Detect which cell encompasses the target text, then output its (x, y) center coordinate. 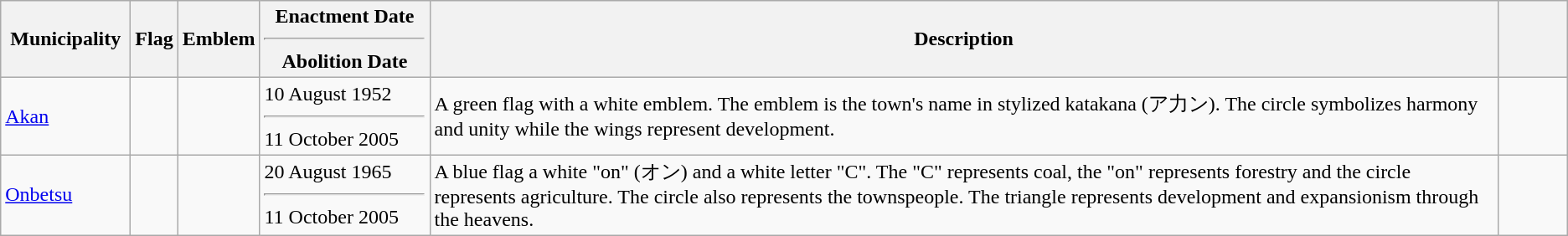
20 August 196511 October 2005 (345, 196)
Akan (65, 116)
Emblem (219, 39)
Municipality (65, 39)
Description (963, 39)
Onbetsu (65, 196)
10 August 195211 October 2005 (345, 116)
Enactment DateAbolition Date (345, 39)
Flag (154, 39)
